Pinpoint the cell where the given text exists, returning its [x, y] midpoint coordinate. 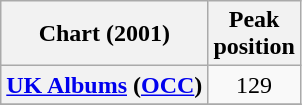
Chart (2001) [104, 34]
129 [254, 85]
UK Albums (OCC) [104, 85]
Peakposition [254, 34]
